For the text-containing cell, return its midpoint in (X, Y) coordinate format. 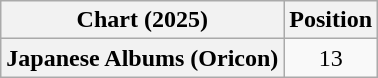
Position (331, 20)
Chart (2025) (142, 20)
Japanese Albums (Oricon) (142, 58)
13 (331, 58)
